Capture the cell that displays the provided text and extract its [X, Y] central coordinate. 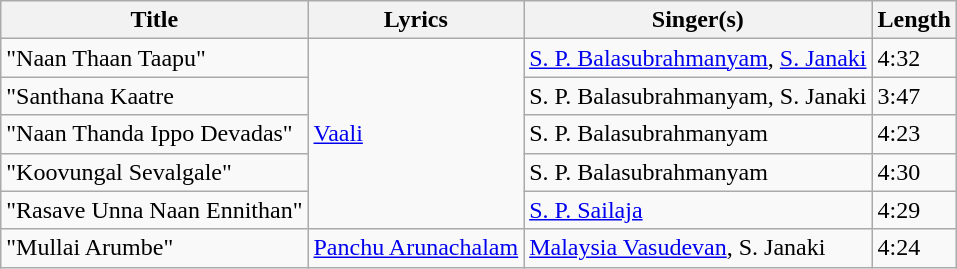
4:30 [914, 172]
Singer(s) [698, 20]
4:24 [914, 248]
Vaali [416, 134]
"Mullai Arumbe" [154, 248]
4:29 [914, 210]
4:23 [914, 134]
"Santhana Kaatre [154, 96]
"Rasave Unna Naan Ennithan" [154, 210]
3:47 [914, 96]
4:32 [914, 58]
Panchu Arunachalam [416, 248]
"Koovungal Sevalgale" [154, 172]
Length [914, 20]
Malaysia Vasudevan, S. Janaki [698, 248]
"Naan Thanda Ippo Devadas" [154, 134]
Lyrics [416, 20]
Title [154, 20]
"Naan Thaan Taapu" [154, 58]
S. P. Sailaja [698, 210]
